Capture the cell that displays the provided text and extract its (X, Y) central coordinate. 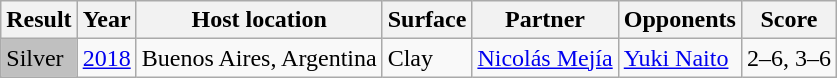
Silver (39, 58)
Clay (427, 58)
Buenos Aires, Argentina (259, 58)
2–6, 3–6 (788, 58)
Host location (259, 20)
Yuki Naito (680, 58)
Partner (545, 20)
Result (39, 20)
Score (788, 20)
Opponents (680, 20)
2018 (106, 58)
Nicolás Mejía (545, 58)
Year (106, 20)
Surface (427, 20)
